Provide the (X, Y) coordinate of the cell's center where the given text is located.  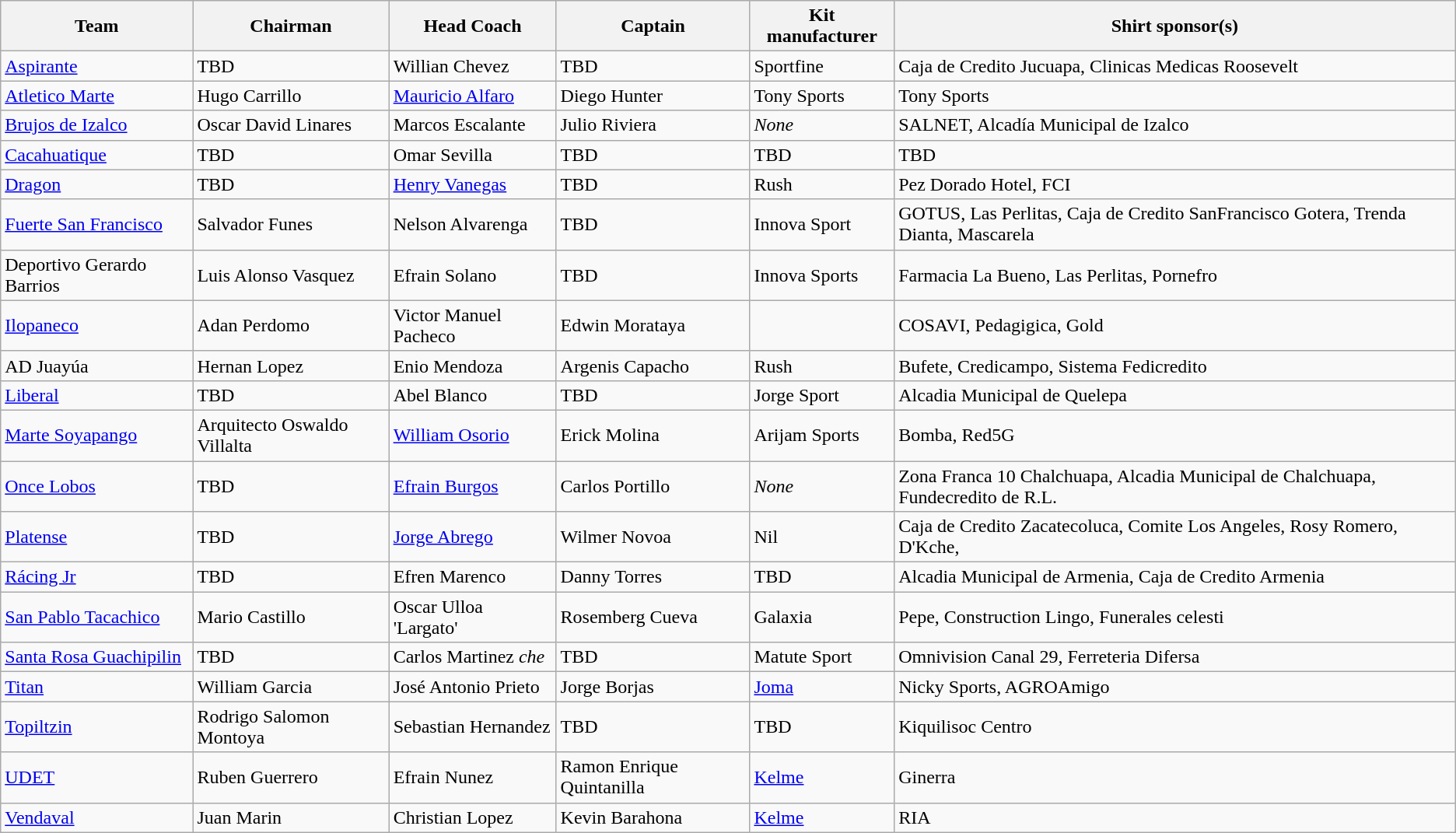
Sportfine (822, 66)
Caja de Credito Zacatecoluca, Comite Los Angeles, Rosy Romero, D'Kche, (1175, 537)
Diego Hunter (653, 96)
UDET (96, 778)
Pez Dorado Hotel, FCI (1175, 184)
Arquitecto Oswaldo Villalta (291, 436)
SALNET, Alcadía Municipal de Izalco (1175, 125)
Victor Manuel Pacheco (473, 325)
Vendaval (96, 817)
Efrain Nunez (473, 778)
Rodrigo Salomon Montoya (291, 726)
San Pablo Tacachico (96, 618)
Willian Chevez (473, 66)
Ruben Guerrero (291, 778)
Team (96, 26)
Nil (822, 537)
Kevin Barahona (653, 817)
AD Juayúa (96, 366)
Arijam Sports (822, 436)
Ginerra (1175, 778)
Chairman (291, 26)
Efrain Burgos (473, 485)
Danny Torres (653, 577)
Deportivo Gerardo Barrios (96, 275)
Luis Alonso Vasquez (291, 275)
Christian Lopez (473, 817)
Once Lobos (96, 485)
Carlos Martinez che (473, 657)
Aspirante (96, 66)
COSAVI, Pedagigica, Gold (1175, 325)
Innova Sport (822, 224)
Nicky Sports, AGROAmigo (1175, 687)
Fuerte San Francisco (96, 224)
Pepe, Construction Lingo, Funerales celesti (1175, 618)
Sebastian Hernandez (473, 726)
Platense (96, 537)
Ramon Enrique Quintanilla (653, 778)
Captain (653, 26)
Juan Marin (291, 817)
Atletico Marte (96, 96)
Marcos Escalante (473, 125)
Santa Rosa Guachipilin (96, 657)
William Osorio (473, 436)
Wilmer Novoa (653, 537)
Rosemberg Cueva (653, 618)
Kit manufacturer (822, 26)
Hugo Carrillo (291, 96)
Liberal (96, 395)
Enio Mendoza (473, 366)
Argenis Capacho (653, 366)
Efrain Solano (473, 275)
Topiltzin (96, 726)
Dragon (96, 184)
Ilopaneco (96, 325)
Edwin Morataya (653, 325)
Brujos de Izalco (96, 125)
GOTUS, Las Perlitas, Caja de Credito SanFrancisco Gotera, Trenda Dianta, Mascarela (1175, 224)
Head Coach (473, 26)
Mauricio Alfaro (473, 96)
Oscar Ulloa 'Largato' (473, 618)
Jorge Borjas (653, 687)
Caja de Credito Jucuapa, Clinicas Medicas Roosevelt (1175, 66)
Galaxia (822, 618)
Henry Vanegas (473, 184)
Omar Sevilla (473, 155)
Marte Soyapango (96, 436)
RIA (1175, 817)
Titan (96, 687)
Joma (822, 687)
Matute Sport (822, 657)
Omnivision Canal 29, Ferreteria Difersa (1175, 657)
Bomba, Red5G (1175, 436)
Salvador Funes (291, 224)
Efren Marenco (473, 577)
Julio Riviera (653, 125)
Kiquilisoc Centro (1175, 726)
Alcadia Municipal de Quelepa (1175, 395)
Zona Franca 10 Chalchuapa, Alcadia Municipal de Chalchuapa, Fundecredito de R.L. (1175, 485)
William Garcia (291, 687)
Bufete, Credicampo, Sistema Fedicredito (1175, 366)
Mario Castillo (291, 618)
Alcadia Municipal de Armenia, Caja de Credito Armenia (1175, 577)
Innova Sports (822, 275)
Jorge Abrego (473, 537)
Farmacia La Bueno, Las Perlitas, Pornefro (1175, 275)
José Antonio Prieto (473, 687)
Adan Perdomo (291, 325)
Nelson Alvarenga (473, 224)
Cacahuatique (96, 155)
Abel Blanco (473, 395)
Oscar David Linares (291, 125)
Erick Molina (653, 436)
Carlos Portillo (653, 485)
Rácing Jr (96, 577)
Jorge Sport (822, 395)
Shirt sponsor(s) (1175, 26)
Hernan Lopez (291, 366)
